From the cell containing the given text, extract its center point as [x, y] coordinate. 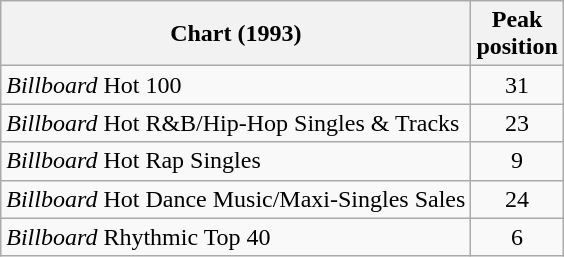
Billboard Hot Dance Music/Maxi-Singles Sales [236, 199]
31 [517, 85]
Chart (1993) [236, 34]
Peakposition [517, 34]
Billboard Rhythmic Top 40 [236, 237]
23 [517, 123]
9 [517, 161]
Billboard Hot 100 [236, 85]
6 [517, 237]
Billboard Hot R&B/Hip-Hop Singles & Tracks [236, 123]
24 [517, 199]
Billboard Hot Rap Singles [236, 161]
